Capture the cell that displays the provided text and extract its (x, y) central coordinate. 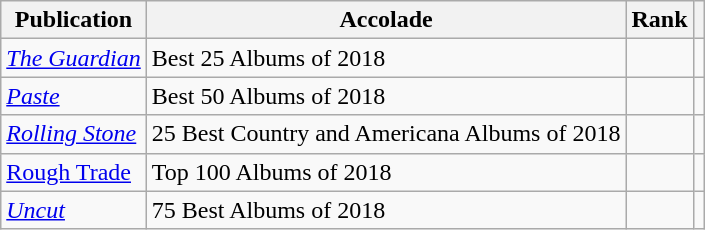
Rolling Stone (74, 134)
Accolade (386, 20)
Best 25 Albums of 2018 (386, 58)
75 Best Albums of 2018 (386, 210)
Top 100 Albums of 2018 (386, 172)
Uncut (74, 210)
Best 50 Albums of 2018 (386, 96)
The Guardian (74, 58)
25 Best Country and Americana Albums of 2018 (386, 134)
Publication (74, 20)
Paste (74, 96)
Rank (660, 20)
Rough Trade (74, 172)
